Extract the [X, Y] coordinate from the center of the cell holding the provided text.  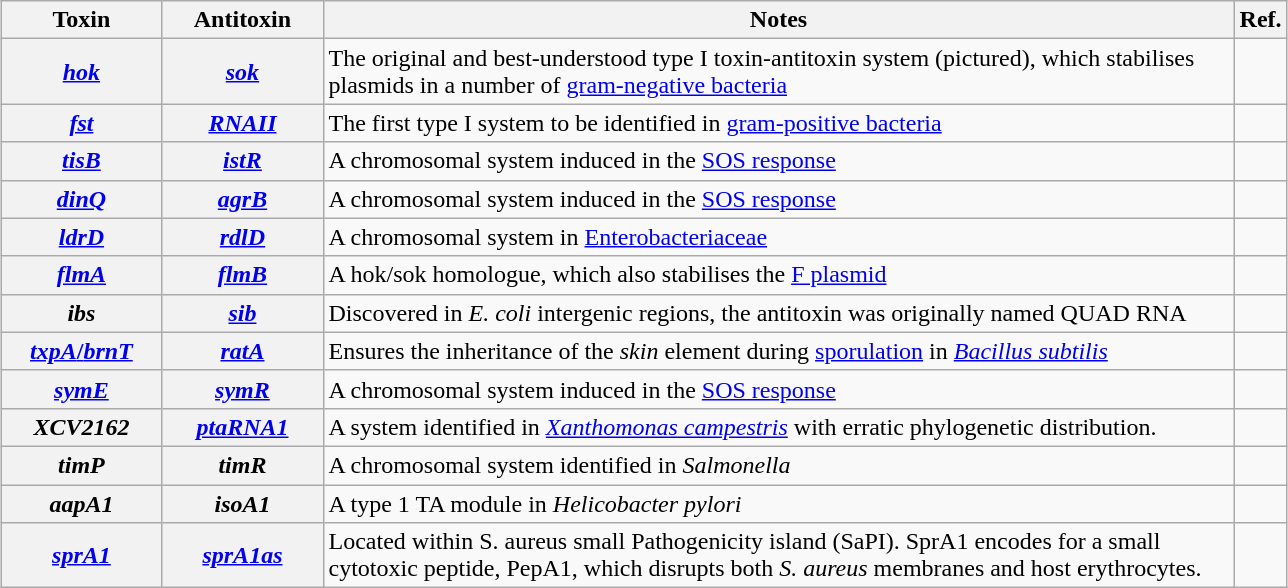
ptaRNA1 [242, 427]
Ref. [1260, 20]
ibs [82, 313]
Notes [778, 20]
A chromosomal system in Enterobacteriaceae [778, 237]
sok [242, 72]
A chromosomal system identified in Salmonella [778, 465]
fst [82, 123]
symR [242, 389]
sprA1as [242, 556]
flmB [242, 275]
A system identified in Xanthomonas campestris with erratic phylogenetic distribution. [778, 427]
istR [242, 161]
txpA/brnT [82, 351]
The first type I system to be identified in gram-positive bacteria [778, 123]
timR [242, 465]
Discovered in E. coli intergenic regions, the antitoxin was originally named QUAD RNA [778, 313]
symE [82, 389]
sib [242, 313]
isoA1 [242, 503]
dinQ [82, 199]
Antitoxin [242, 20]
A hok/sok homologue, which also stabilises the F plasmid [778, 275]
ratA [242, 351]
flmA [82, 275]
The original and best-understood type I toxin-antitoxin system (pictured), which stabilises plasmids in a number of gram-negative bacteria [778, 72]
hok [82, 72]
timP [82, 465]
rdlD [242, 237]
agrB [242, 199]
aapA1 [82, 503]
XCV2162 [82, 427]
RNAII [242, 123]
Ensures the inheritance of the skin element during sporulation in Bacillus subtilis [778, 351]
tisB [82, 161]
A type 1 TA module in Helicobacter pylori [778, 503]
sprA1 [82, 556]
Toxin [82, 20]
ldrD [82, 237]
